Provide the [X, Y] coordinate of the cell's center where the given text is located.  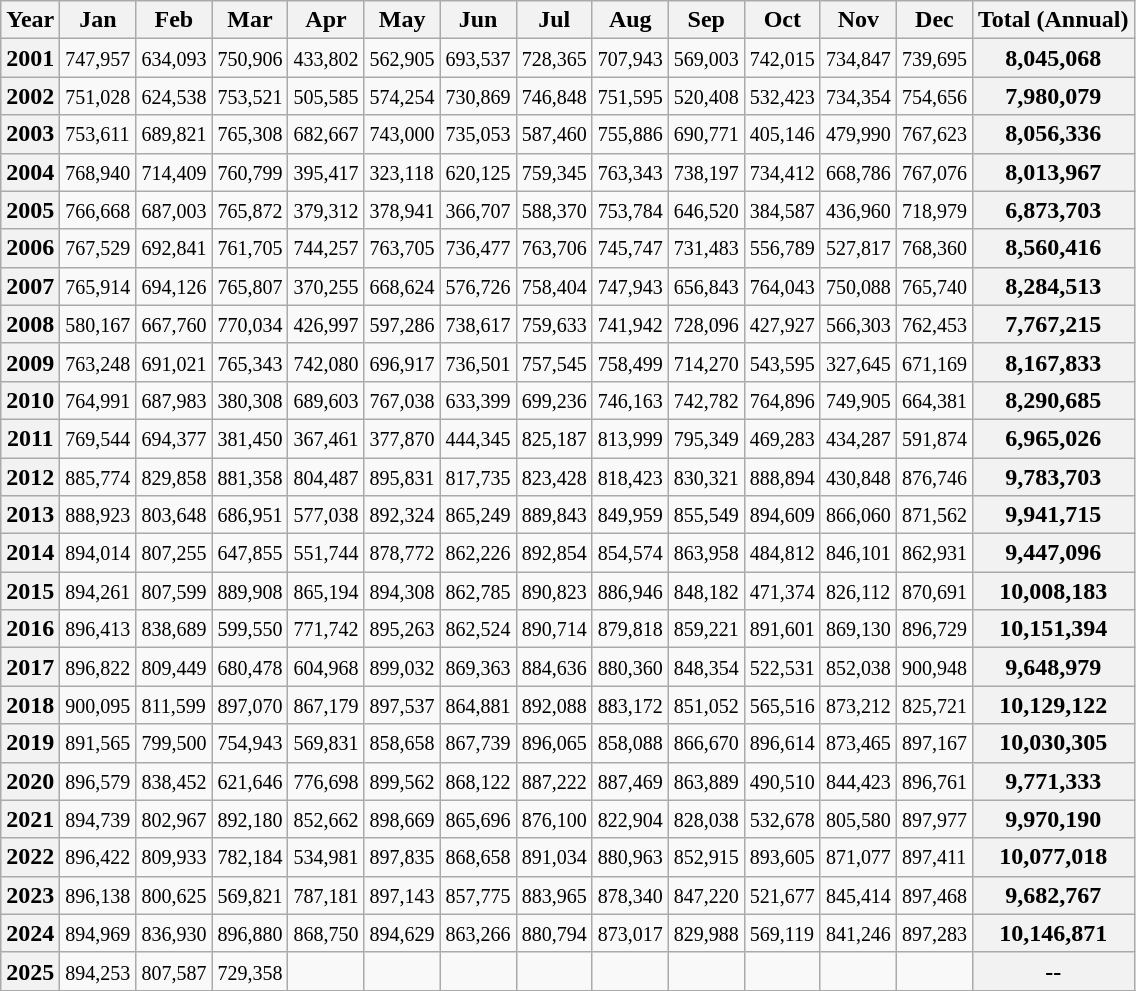
746,848 [554, 96]
9,447,096 [1053, 553]
647,855 [250, 553]
599,550 [250, 629]
766,668 [98, 210]
758,404 [554, 286]
2015 [30, 591]
2009 [30, 362]
377,870 [402, 438]
367,461 [326, 438]
890,714 [554, 629]
782,184 [250, 857]
867,739 [478, 743]
894,014 [98, 553]
8,560,416 [1053, 248]
897,070 [250, 705]
2005 [30, 210]
Total (Annual) [1053, 20]
2001 [30, 58]
811,599 [174, 705]
753,611 [98, 134]
8,056,336 [1053, 134]
738,197 [706, 172]
668,786 [858, 172]
871,562 [934, 515]
896,065 [554, 743]
883,172 [630, 705]
7,767,215 [1053, 324]
896,822 [98, 667]
728,365 [554, 58]
444,345 [478, 438]
588,370 [554, 210]
754,656 [934, 96]
873,017 [630, 933]
569,119 [782, 933]
405,146 [782, 134]
891,601 [782, 629]
484,812 [782, 553]
758,499 [630, 362]
671,169 [934, 362]
718,979 [934, 210]
763,343 [630, 172]
868,750 [326, 933]
813,999 [630, 438]
668,624 [402, 286]
894,609 [782, 515]
2010 [30, 400]
-- [1053, 971]
825,721 [934, 705]
805,580 [858, 819]
897,835 [402, 857]
896,880 [250, 933]
520,408 [706, 96]
764,043 [782, 286]
887,222 [554, 781]
869,363 [478, 667]
751,595 [630, 96]
8,013,967 [1053, 172]
863,958 [706, 553]
896,729 [934, 629]
734,412 [782, 172]
532,423 [782, 96]
580,167 [98, 324]
10,077,018 [1053, 857]
894,739 [98, 819]
753,784 [630, 210]
10,030,305 [1053, 743]
879,818 [630, 629]
691,021 [174, 362]
886,946 [630, 591]
841,246 [858, 933]
750,088 [858, 286]
863,889 [706, 781]
899,562 [402, 781]
897,537 [402, 705]
9,783,703 [1053, 477]
795,349 [706, 438]
873,465 [858, 743]
892,324 [402, 515]
543,595 [782, 362]
742,782 [706, 400]
807,599 [174, 591]
2018 [30, 705]
890,823 [554, 591]
366,707 [478, 210]
680,478 [250, 667]
807,255 [174, 553]
747,943 [630, 286]
384,587 [782, 210]
743,000 [402, 134]
714,409 [174, 172]
565,516 [782, 705]
859,221 [706, 629]
694,126 [174, 286]
880,794 [554, 933]
764,896 [782, 400]
845,414 [858, 895]
566,303 [858, 324]
634,093 [174, 58]
880,963 [630, 857]
809,933 [174, 857]
434,287 [858, 438]
604,968 [326, 667]
597,286 [402, 324]
707,943 [630, 58]
2012 [30, 477]
736,501 [478, 362]
690,771 [706, 134]
765,914 [98, 286]
762,453 [934, 324]
852,915 [706, 857]
864,881 [478, 705]
769,544 [98, 438]
686,951 [250, 515]
897,143 [402, 895]
892,088 [554, 705]
739,695 [934, 58]
591,874 [934, 438]
556,789 [782, 248]
848,354 [706, 667]
894,969 [98, 933]
754,943 [250, 743]
747,957 [98, 58]
694,377 [174, 438]
897,167 [934, 743]
751,028 [98, 96]
479,990 [858, 134]
569,831 [326, 743]
749,905 [858, 400]
895,263 [402, 629]
854,574 [630, 553]
323,118 [402, 172]
427,927 [782, 324]
896,413 [98, 629]
765,872 [250, 210]
767,038 [402, 400]
9,682,767 [1053, 895]
896,761 [934, 781]
889,843 [554, 515]
699,236 [554, 400]
883,965 [554, 895]
885,774 [98, 477]
822,904 [630, 819]
870,691 [934, 591]
381,450 [250, 438]
Year [30, 20]
742,015 [782, 58]
2020 [30, 781]
765,807 [250, 286]
862,785 [478, 591]
803,648 [174, 515]
892,180 [250, 819]
569,821 [250, 895]
Aug [630, 20]
825,187 [554, 438]
896,579 [98, 781]
757,545 [554, 362]
768,940 [98, 172]
765,308 [250, 134]
862,226 [478, 553]
807,587 [174, 971]
735,053 [478, 134]
2021 [30, 819]
534,981 [326, 857]
7,980,079 [1053, 96]
Jan [98, 20]
490,510 [782, 781]
846,101 [858, 553]
2008 [30, 324]
852,038 [858, 667]
633,399 [478, 400]
862,931 [934, 553]
866,060 [858, 515]
378,941 [402, 210]
894,629 [402, 933]
569,003 [706, 58]
761,705 [250, 248]
430,848 [858, 477]
2016 [30, 629]
729,358 [250, 971]
2004 [30, 172]
889,908 [250, 591]
Sep [706, 20]
764,991 [98, 400]
577,038 [326, 515]
787,181 [326, 895]
Nov [858, 20]
896,422 [98, 857]
728,096 [706, 324]
829,858 [174, 477]
865,249 [478, 515]
776,698 [326, 781]
6,965,026 [1053, 438]
873,212 [858, 705]
8,045,068 [1053, 58]
802,967 [174, 819]
8,290,685 [1053, 400]
763,706 [554, 248]
888,894 [782, 477]
687,983 [174, 400]
2014 [30, 553]
522,531 [782, 667]
Oct [782, 20]
881,358 [250, 477]
2025 [30, 971]
838,452 [174, 781]
855,549 [706, 515]
887,469 [630, 781]
395,417 [326, 172]
624,538 [174, 96]
760,799 [250, 172]
895,831 [402, 477]
759,345 [554, 172]
897,283 [934, 933]
664,381 [934, 400]
899,032 [402, 667]
9,941,715 [1053, 515]
896,138 [98, 895]
2006 [30, 248]
884,636 [554, 667]
692,841 [174, 248]
736,477 [478, 248]
696,917 [402, 362]
897,411 [934, 857]
900,948 [934, 667]
878,340 [630, 895]
562,905 [402, 58]
327,645 [858, 362]
10,146,871 [1053, 933]
9,648,979 [1053, 667]
858,088 [630, 743]
836,930 [174, 933]
765,740 [934, 286]
433,802 [326, 58]
9,771,333 [1053, 781]
862,524 [478, 629]
876,746 [934, 477]
768,360 [934, 248]
2019 [30, 743]
851,052 [706, 705]
759,633 [554, 324]
878,772 [402, 553]
551,744 [326, 553]
436,960 [858, 210]
838,689 [174, 629]
687,003 [174, 210]
471,374 [782, 591]
689,821 [174, 134]
828,038 [706, 819]
Mar [250, 20]
800,625 [174, 895]
646,520 [706, 210]
2003 [30, 134]
897,468 [934, 895]
2024 [30, 933]
2022 [30, 857]
750,906 [250, 58]
892,854 [554, 553]
Apr [326, 20]
866,670 [706, 743]
May [402, 20]
857,775 [478, 895]
852,662 [326, 819]
770,034 [250, 324]
656,843 [706, 286]
689,603 [326, 400]
818,423 [630, 477]
621,646 [250, 781]
Jun [478, 20]
731,483 [706, 248]
2002 [30, 96]
817,735 [478, 477]
809,449 [174, 667]
Dec [934, 20]
799,500 [174, 743]
767,623 [934, 134]
900,095 [98, 705]
897,977 [934, 819]
891,034 [554, 857]
10,008,183 [1053, 591]
880,360 [630, 667]
574,254 [402, 96]
370,255 [326, 286]
804,487 [326, 477]
2007 [30, 286]
734,847 [858, 58]
863,266 [478, 933]
868,658 [478, 857]
767,076 [934, 172]
894,253 [98, 971]
888,923 [98, 515]
2013 [30, 515]
682,667 [326, 134]
742,080 [326, 362]
826,112 [858, 591]
Feb [174, 20]
469,283 [782, 438]
379,312 [326, 210]
865,696 [478, 819]
753,521 [250, 96]
730,869 [478, 96]
587,460 [554, 134]
830,321 [706, 477]
10,151,394 [1053, 629]
745,747 [630, 248]
898,669 [402, 819]
893,605 [782, 857]
738,617 [478, 324]
847,220 [706, 895]
844,423 [858, 781]
9,970,190 [1053, 819]
734,354 [858, 96]
8,284,513 [1053, 286]
829,988 [706, 933]
869,130 [858, 629]
771,742 [326, 629]
505,585 [326, 96]
693,537 [478, 58]
527,817 [858, 248]
865,194 [326, 591]
2017 [30, 667]
868,122 [478, 781]
741,942 [630, 324]
620,125 [478, 172]
891,565 [98, 743]
714,270 [706, 362]
6,873,703 [1053, 210]
380,308 [250, 400]
767,529 [98, 248]
532,678 [782, 819]
849,959 [630, 515]
765,343 [250, 362]
871,077 [858, 857]
426,997 [326, 324]
521,677 [782, 895]
858,658 [402, 743]
Jul [554, 20]
848,182 [706, 591]
2011 [30, 438]
744,257 [326, 248]
2023 [30, 895]
894,308 [402, 591]
896,614 [782, 743]
823,428 [554, 477]
667,760 [174, 324]
10,129,122 [1053, 705]
576,726 [478, 286]
876,100 [554, 819]
763,248 [98, 362]
746,163 [630, 400]
867,179 [326, 705]
8,167,833 [1053, 362]
763,705 [402, 248]
755,886 [630, 134]
894,261 [98, 591]
